Pinpoint the cell where the given text exists, returning its (X, Y) midpoint coordinate. 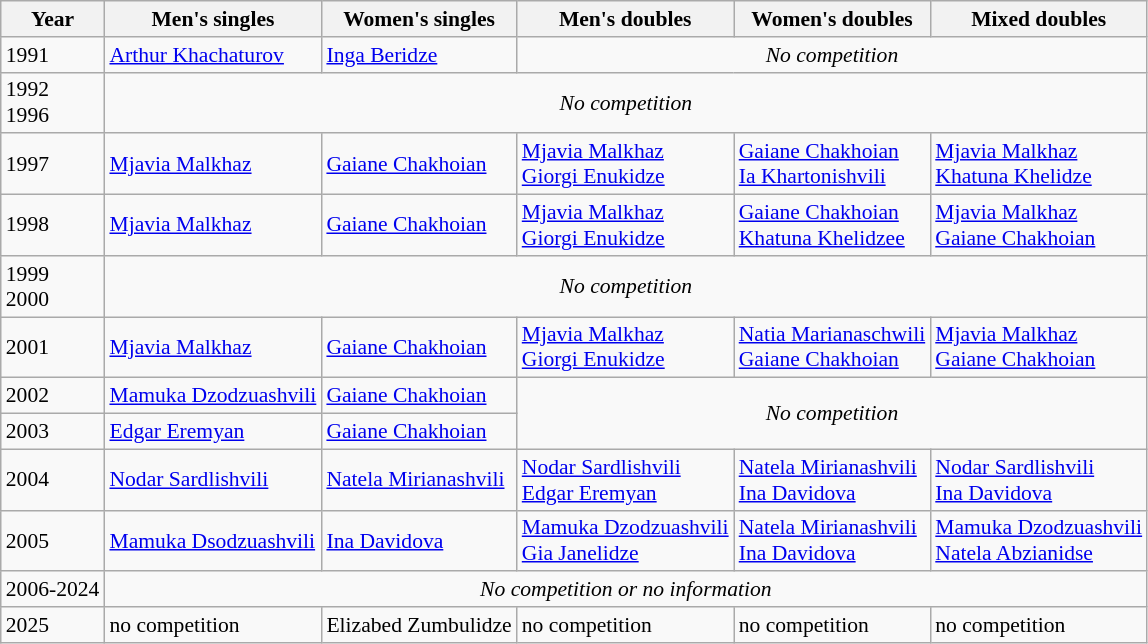
Gaiane ChakhoianKhatuna Khelidzee (832, 226)
Men's singles (212, 19)
Natia MarianaschwiliGaiane Chakhoian (832, 348)
19992000 (53, 286)
Year (53, 19)
19921996 (53, 102)
Ina Davidova (418, 540)
Women's doubles (832, 19)
Nodar SardlishviliIna Davidova (1038, 480)
Men's doubles (626, 19)
Natela Mirianashvili (418, 480)
No competition or no information (626, 590)
Edgar Eremyan (212, 432)
Nodar SardlishviliEdgar Eremyan (626, 480)
2002 (53, 396)
Nodar Sardlishvili (212, 480)
2025 (53, 625)
Women's singles (418, 19)
1991 (53, 55)
Inga Beridze (418, 55)
Mamuka DzodzuashviliNatela Abzianidse (1038, 540)
Mixed doubles (1038, 19)
2004 (53, 480)
1998 (53, 226)
2003 (53, 432)
Mjavia MalkhazKhatuna Khelidze (1038, 164)
Elizabed Zumbulidze (418, 625)
2001 (53, 348)
1997 (53, 164)
Mamuka Dsodzuashvili (212, 540)
Mamuka Dzodzuashvili (212, 396)
Arthur Khachaturov (212, 55)
2005 (53, 540)
Gaiane ChakhoianIa Khartonishvili (832, 164)
2006-2024 (53, 590)
Mamuka DzodzuashviliGia Janelidze (626, 540)
